Pinpoint the cell where the given text exists, returning its [x, y] midpoint coordinate. 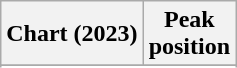
Peakposition [189, 34]
Chart (2023) [72, 34]
